Scan for the cell matching the given text and deliver its (X, Y) coordinate at center. 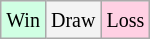
Loss (126, 20)
Draw (72, 20)
Win (24, 20)
